Extract the (x, y) coordinate from the center of the cell holding the provided text.  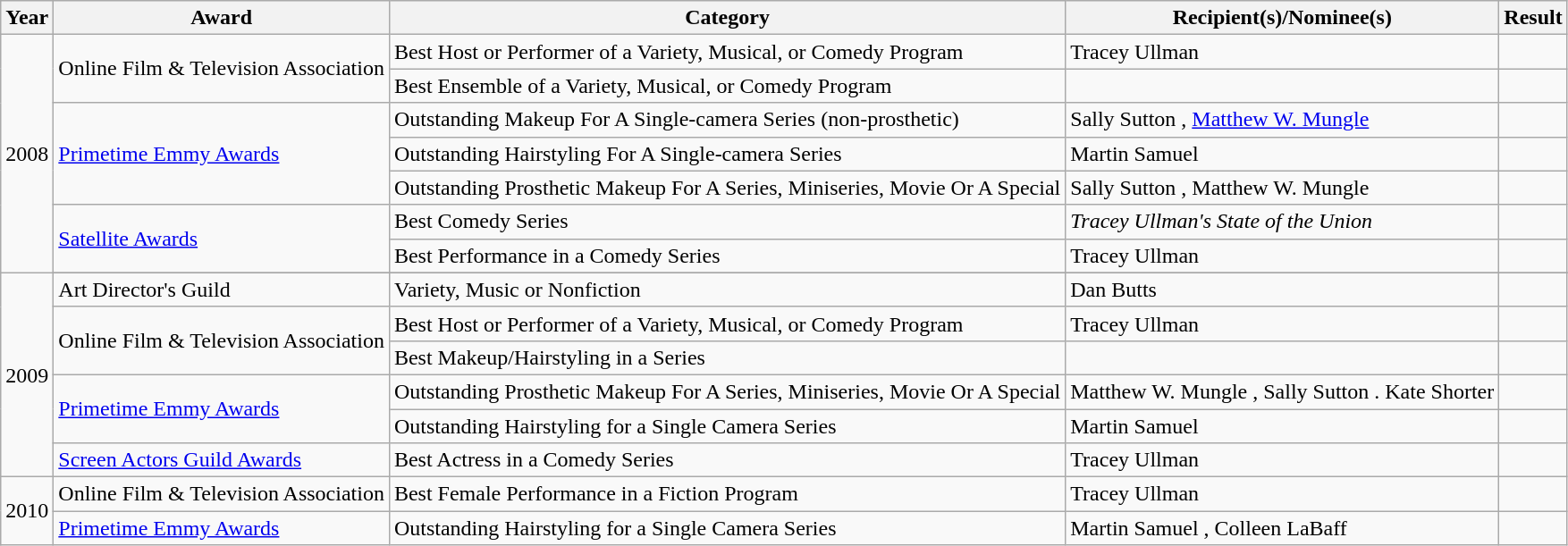
Best Female Performance in a Fiction Program (727, 494)
Best Performance in a Comedy Series (727, 256)
Outstanding Hairstyling For A Single-camera Series (727, 154)
Variety, Music or Nonfiction (727, 290)
2010 (27, 511)
2008 (27, 154)
2009 (27, 374)
Matthew W. Mungle , Sally Sutton . Kate Shorter (1282, 391)
Result (1533, 18)
Best Actress in a Comedy Series (727, 460)
Award (222, 18)
Year (27, 18)
Screen Actors Guild Awards (222, 460)
Art Director's Guild (222, 290)
Recipient(s)/Nominee(s) (1282, 18)
Outstanding Makeup For A Single-camera Series (non-prosthetic) (727, 120)
Category (727, 18)
Best Ensemble of a Variety, Musical, or Comedy Program (727, 86)
Martin Samuel , Colleen LaBaff (1282, 528)
Tracey Ullman's State of the Union (1282, 222)
Satellite Awards (222, 239)
Dan Butts (1282, 290)
Best Makeup/Hairstyling in a Series (727, 357)
Best Comedy Series (727, 222)
